Determine the [X, Y] coordinate at the center of the cell enclosing the given text.  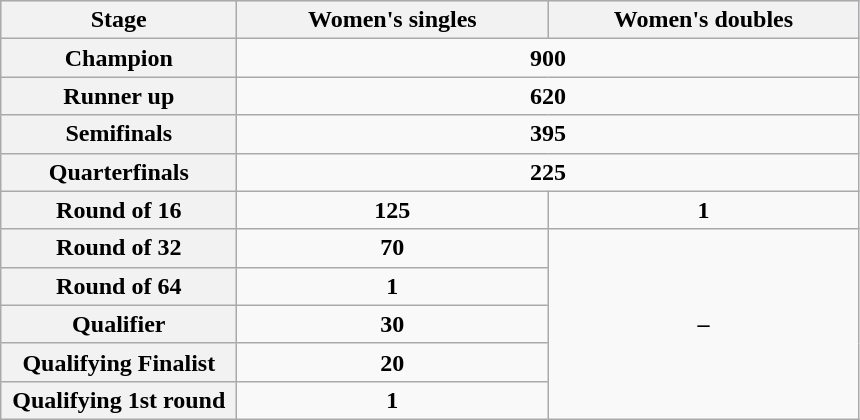
225 [548, 172]
– [704, 324]
Semifinals [119, 134]
Runner up [119, 96]
125 [392, 210]
Round of 64 [119, 286]
Quarterfinals [119, 172]
900 [548, 58]
30 [392, 324]
Qualifying 1st round [119, 400]
Women's doubles [704, 20]
Qualifying Finalist [119, 362]
Stage [119, 20]
620 [548, 96]
Women's singles [392, 20]
Round of 32 [119, 248]
395 [548, 134]
Round of 16 [119, 210]
70 [392, 248]
Champion [119, 58]
Qualifier [119, 324]
20 [392, 362]
